Capture the cell that displays the provided text and extract its (X, Y) central coordinate. 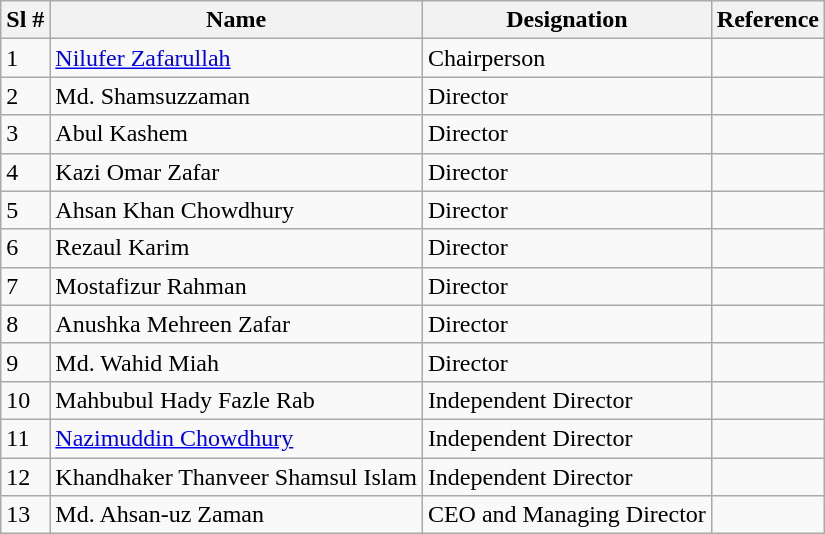
10 (26, 400)
9 (26, 362)
Md. Wahid Miah (236, 362)
11 (26, 438)
Kazi Omar Zafar (236, 172)
Md. Shamsuzzaman (236, 96)
12 (26, 477)
2 (26, 96)
Designation (566, 20)
13 (26, 515)
1 (26, 58)
Abul Kashem (236, 134)
Mostafizur Rahman (236, 286)
Nilufer Zafarullah (236, 58)
Ahsan Khan Chowdhury (236, 210)
Anushka Mehreen Zafar (236, 324)
Nazimuddin Chowdhury (236, 438)
Khandhaker Thanveer Shamsul Islam (236, 477)
CEO and Managing Director (566, 515)
7 (26, 286)
Md. Ahsan-uz Zaman (236, 515)
Sl # (26, 20)
Rezaul Karim (236, 248)
Mahbubul Hady Fazle Rab (236, 400)
Chairperson (566, 58)
8 (26, 324)
Name (236, 20)
4 (26, 172)
6 (26, 248)
Reference (768, 20)
3 (26, 134)
5 (26, 210)
